Scan for the cell matching the given text and deliver its [X, Y] coordinate at center. 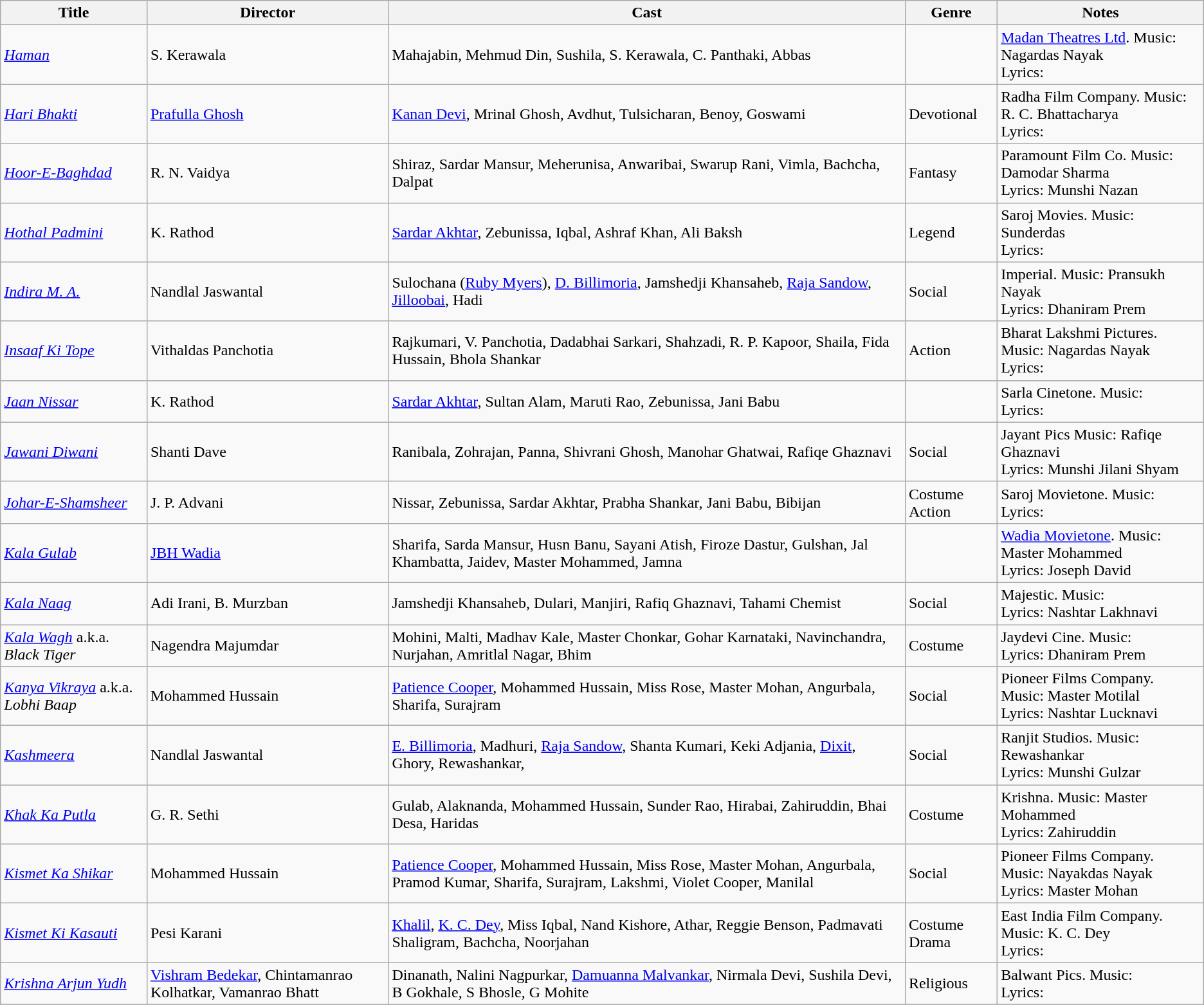
Khak Ka Putla [74, 815]
Fantasy [951, 173]
Jaydevi Cine. Music: Lyrics: Dhaniram Prem [1101, 645]
East India Film Company. Music: K. C. DeyLyrics: [1101, 933]
Sharifa, Sarda Mansur, Husn Banu, Sayani Atish, Firoze Dastur, Gulshan, Jal Khambatta, Jaidev, Master Mohammed, Jamna [647, 553]
Saroj Movies. Music: SunderdasLyrics: [1101, 232]
Jawani Diwani [74, 452]
Dinanath, Nalini Nagpurkar, Damuanna Malvankar, Nirmala Devi, Sushila Devi, B Gokhale, S Bhosle, G Mohite [647, 983]
Costume Action [951, 502]
Jamshedji Khansaheb, Dulari, Manjiri, Rafiq Ghaznavi, Tahami Chemist [647, 604]
Nagendra Majumdar [268, 645]
Vishram Bedekar, Chintamanrao Kolhatkar, Vamanrao Bhatt [268, 983]
Title [74, 13]
Notes [1101, 13]
Kala Naag [74, 604]
Jayant Pics Music: Rafiqe GhaznaviLyrics: Munshi Jilani Shyam [1101, 452]
Adi Irani, B. Murzban [268, 604]
Devotional [951, 114]
Madan Theatres Ltd. Music: Nagardas NayakLyrics: [1101, 55]
Legend [951, 232]
Imperial. Music: Pransukh NayakLyrics: Dhaniram Prem [1101, 291]
Rajkumari, V. Panchotia, Dadabhai Sarkari, Shahzadi, R. P. Kapoor, Shaila, Fida Hussain, Bhola Shankar [647, 351]
Haman [74, 55]
Religious [951, 983]
Mohini, Malti, Madhav Kale, Master Chonkar, Gohar Karnataki, Navinchandra, Nurjahan, Amritlal Nagar, Bhim [647, 645]
Patience Cooper, Mohammed Hussain, Miss Rose, Master Mohan, Angurbala, Pramod Kumar, Sharifa, Surajram, Lakshmi, Violet Cooper, Manilal [647, 874]
Action [951, 351]
Hari Bhakti [74, 114]
Mahajabin, Mehmud Din, Sushila, S. Kerawala, C. Panthaki, Abbas [647, 55]
Johar-E-Shamsheer [74, 502]
Paramount Film Co. Music: Damodar SharmaLyrics: Munshi Nazan [1101, 173]
Pioneer Films Company. Music: Nayakdas NayakLyrics: Master Mohan [1101, 874]
Sarla Cinetone. Music: Lyrics: [1101, 401]
Majestic. Music: Lyrics: Nashtar Lakhnavi [1101, 604]
S. Kerawala [268, 55]
Cast [647, 13]
Kismet Ka Shikar [74, 874]
Pioneer Films Company. Music: Master MotilalLyrics: Nashtar Lucknavi [1101, 696]
Director [268, 13]
Krishna. Music: Master MohammedLyrics: Zahiruddin [1101, 815]
Prafulla Ghosh [268, 114]
Kala Wagh a.k.a. Black Tiger [74, 645]
Wadia Movietone. Music: Master MohammedLyrics: Joseph David [1101, 553]
Kanan Devi, Mrinal Ghosh, Avdhut, Tulsicharan, Benoy, Goswami [647, 114]
Vithaldas Panchotia [268, 351]
Bharat Lakshmi Pictures. Music: Nagardas Nayak Lyrics: [1101, 351]
Indira M. A. [74, 291]
Saroj Movietone. Music: Lyrics: [1101, 502]
Genre [951, 13]
Sardar Akhtar, Zebunissa, Iqbal, Ashraf Khan, Ali Baksh [647, 232]
Patience Cooper, Mohammed Hussain, Miss Rose, Master Mohan, Angurbala, Sharifa, Surajram [647, 696]
Ranjit Studios. Music: RewashankarLyrics: Munshi Gulzar [1101, 755]
Sardar Akhtar, Sultan Alam, Maruti Rao, Zebunissa, Jani Babu [647, 401]
Insaaf Ki Tope [74, 351]
Shanti Dave [268, 452]
E. Billimoria, Madhuri, Raja Sandow, Shanta Kumari, Keki Adjania, Dixit, Ghory, Rewashankar, [647, 755]
Kala Gulab [74, 553]
Shiraz, Sardar Mansur, Meherunisa, Anwaribai, Swarup Rani, Vimla, Bachcha, Dalpat [647, 173]
Hothal Padmini [74, 232]
Sulochana (Ruby Myers), D. Billimoria, Jamshedji Khansaheb, Raja Sandow, Jilloobai, Hadi [647, 291]
J. P. Advani [268, 502]
Costume Drama [951, 933]
Khalil, K. C. Dey, Miss Iqbal, Nand Kishore, Athar, Reggie Benson, Padmavati Shaligram, Bachcha, Noorjahan [647, 933]
JBH Wadia [268, 553]
G. R. Sethi [268, 815]
Jaan Nissar [74, 401]
Hoor-E-Baghdad [74, 173]
Nissar, Zebunissa, Sardar Akhtar, Prabha Shankar, Jani Babu, Bibijan [647, 502]
Kanya Vikraya a.k.a. Lobhi Baap [74, 696]
Radha Film Company. Music: R. C. BhattacharyaLyrics: [1101, 114]
Ranibala, Zohrajan, Panna, Shivrani Ghosh, Manohar Ghatwai, Rafiqe Ghaznavi [647, 452]
Krishna Arjun Yudh [74, 983]
R. N. Vaidya [268, 173]
Balwant Pics. Music: Lyrics: [1101, 983]
Pesi Karani [268, 933]
Kismet Ki Kasauti [74, 933]
Gulab, Alaknanda, Mohammed Hussain, Sunder Rao, Hirabai, Zahiruddin, Bhai Desa, Haridas [647, 815]
Kashmeera [74, 755]
